Return the (X, Y) coordinate for the center point of the cell that contains the specified text.  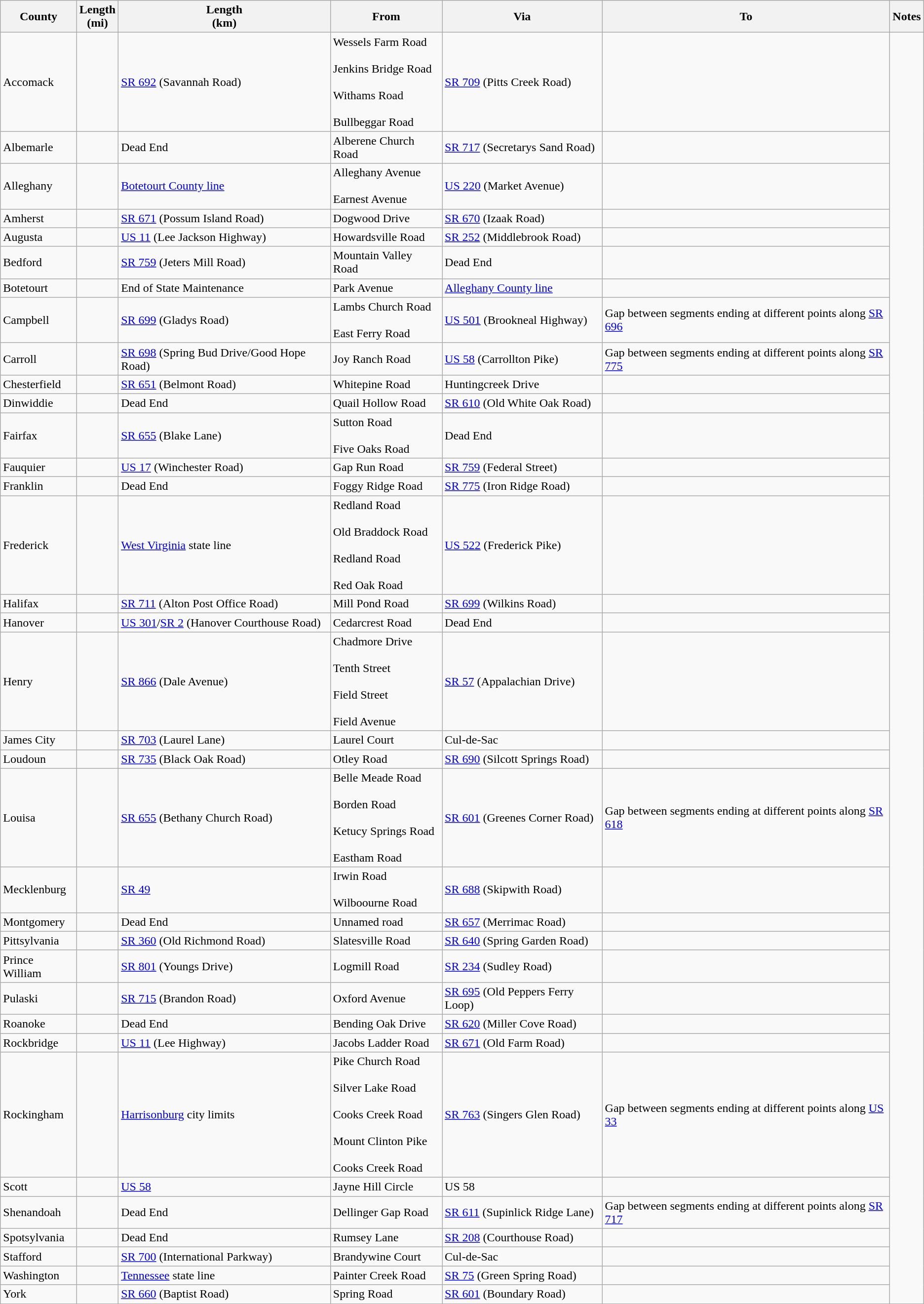
SR 671 (Old Farm Road) (522, 1042)
To (746, 17)
SR 655 (Bethany Church Road) (225, 818)
SR 360 (Old Richmond Road) (225, 941)
County (38, 17)
Fauquier (38, 468)
Alberene Church Road (386, 147)
SR 75 (Green Spring Road) (522, 1275)
Bedford (38, 263)
Via (522, 17)
Montgomery (38, 922)
Joy Ranch Road (386, 358)
SR 709 (Pitts Creek Road) (522, 82)
Dogwood Drive (386, 218)
Louisa (38, 818)
Otley Road (386, 759)
Scott (38, 1187)
Gap between segments ending at different points along SR 696 (746, 320)
SR 660 (Baptist Road) (225, 1294)
Frederick (38, 545)
James City (38, 740)
Cedarcrest Road (386, 623)
Brandywine Court (386, 1257)
SR 801 (Youngs Drive) (225, 966)
SR 763 (Singers Glen Road) (522, 1115)
Gap between segments ending at different points along US 33 (746, 1115)
Botetourt (38, 288)
SR 49 (225, 890)
Tennessee state line (225, 1275)
SR 252 (Middlebrook Road) (522, 237)
Gap between segments ending at different points along SR 717 (746, 1213)
End of State Maintenance (225, 288)
SR 601 (Greenes Corner Road) (522, 818)
SR 703 (Laurel Lane) (225, 740)
Mill Pond Road (386, 604)
Unnamed road (386, 922)
SR 692 (Savannah Road) (225, 82)
SR 655 (Blake Lane) (225, 435)
SR 759 (Jeters Mill Road) (225, 263)
Prince William (38, 966)
Oxford Avenue (386, 998)
Alleghany AvenueEarnest Avenue (386, 186)
Mountain Valley Road (386, 263)
Length(mi) (97, 17)
Quail Hollow Road (386, 403)
Laurel Court (386, 740)
Howardsville Road (386, 237)
Alleghany (38, 186)
Bending Oak Drive (386, 1024)
SR 620 (Miller Cove Road) (522, 1024)
Redland RoadOld Braddock RoadRedland RoadRed Oak Road (386, 545)
Carroll (38, 358)
Jayne Hill Circle (386, 1187)
From (386, 17)
SR 688 (Skipwith Road) (522, 890)
Harrisonburg city limits (225, 1115)
Notes (907, 17)
SR 610 (Old White Oak Road) (522, 403)
SR 234 (Sudley Road) (522, 966)
Wessels Farm RoadJenkins Bridge RoadWithams RoadBullbeggar Road (386, 82)
Spotsylvania (38, 1238)
Foggy Ridge Road (386, 486)
West Virginia state line (225, 545)
Mecklenburg (38, 890)
SR 699 (Wilkins Road) (522, 604)
Rockingham (38, 1115)
Pike Church RoadSilver Lake RoadCooks Creek RoadMount Clinton PikeCooks Creek Road (386, 1115)
Logmill Road (386, 966)
Huntingcreek Drive (522, 384)
Painter Creek Road (386, 1275)
SR 717 (Secretarys Sand Road) (522, 147)
Shenandoah (38, 1213)
SR 700 (International Parkway) (225, 1257)
US 58 (Carrollton Pike) (522, 358)
Loudoun (38, 759)
Stafford (38, 1257)
Campbell (38, 320)
SR 640 (Spring Garden Road) (522, 941)
SR 651 (Belmont Road) (225, 384)
Augusta (38, 237)
SR 670 (Izaak Road) (522, 218)
US 11 (Lee Highway) (225, 1042)
Length(km) (225, 17)
Botetourt County line (225, 186)
Franklin (38, 486)
SR 711 (Alton Post Office Road) (225, 604)
SR 208 (Courthouse Road) (522, 1238)
Lambs Church RoadEast Ferry Road (386, 320)
SR 690 (Silcott Springs Road) (522, 759)
US 220 (Market Avenue) (522, 186)
US 11 (Lee Jackson Highway) (225, 237)
Chadmore DriveTenth StreetField StreetField Avenue (386, 681)
Jacobs Ladder Road (386, 1042)
SR 775 (Iron Ridge Road) (522, 486)
Belle Meade RoadBorden RoadKetucy Springs RoadEastham Road (386, 818)
Dellinger Gap Road (386, 1213)
Gap between segments ending at different points along SR 775 (746, 358)
Dinwiddie (38, 403)
Pittsylvania (38, 941)
Park Avenue (386, 288)
York (38, 1294)
SR 695 (Old Peppers Ferry Loop) (522, 998)
SR 759 (Federal Street) (522, 468)
SR 611 (Supinlick Ridge Lane) (522, 1213)
US 17 (Winchester Road) (225, 468)
SR 601 (Boundary Road) (522, 1294)
SR 735 (Black Oak Road) (225, 759)
US 301/SR 2 (Hanover Courthouse Road) (225, 623)
SR 698 (Spring Bud Drive/Good Hope Road) (225, 358)
SR 866 (Dale Avenue) (225, 681)
US 501 (Brookneal Highway) (522, 320)
Pulaski (38, 998)
Sutton RoadFive Oaks Road (386, 435)
SR 671 (Possum Island Road) (225, 218)
Fairfax (38, 435)
Gap Run Road (386, 468)
SR 715 (Brandon Road) (225, 998)
Halifax (38, 604)
Rumsey Lane (386, 1238)
Albemarle (38, 147)
SR 699 (Gladys Road) (225, 320)
Irwin RoadWilboourne Road (386, 890)
Roanoke (38, 1024)
Whitepine Road (386, 384)
Gap between segments ending at different points along SR 618 (746, 818)
US 522 (Frederick Pike) (522, 545)
Accomack (38, 82)
Washington (38, 1275)
SR 57 (Appalachian Drive) (522, 681)
Alleghany County line (522, 288)
SR 657 (Merrimac Road) (522, 922)
Henry (38, 681)
Slatesville Road (386, 941)
Spring Road (386, 1294)
Hanover (38, 623)
Amherst (38, 218)
Rockbridge (38, 1042)
Chesterfield (38, 384)
